Locate the cell with the specified text and output its [X, Y] center coordinate. 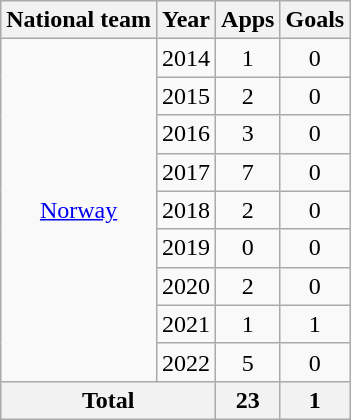
Apps [248, 20]
7 [248, 172]
2021 [186, 324]
2018 [186, 210]
National team [79, 20]
Year [186, 20]
Goals [315, 20]
3 [248, 134]
2014 [186, 58]
23 [248, 400]
2022 [186, 362]
2016 [186, 134]
2020 [186, 286]
Total [108, 400]
2015 [186, 96]
5 [248, 362]
2017 [186, 172]
Norway [79, 210]
2019 [186, 248]
